Capture the cell that displays the provided text and extract its [X, Y] central coordinate. 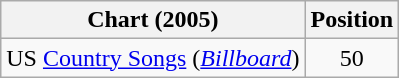
US Country Songs (Billboard) [153, 58]
50 [352, 58]
Position [352, 20]
Chart (2005) [153, 20]
